Find where the given text appears and provide that cell's center as [X, Y] coordinate. 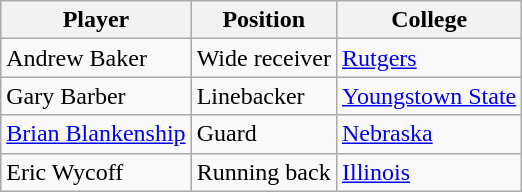
Illinois [428, 172]
Eric Wycoff [96, 172]
Nebraska [428, 134]
Rutgers [428, 58]
Brian Blankenship [96, 134]
Linebacker [264, 96]
Position [264, 20]
College [428, 20]
Youngstown State [428, 96]
Player [96, 20]
Wide receiver [264, 58]
Andrew Baker [96, 58]
Guard [264, 134]
Gary Barber [96, 96]
Running back [264, 172]
